Locate the cell with the specified text and output its (x, y) center coordinate. 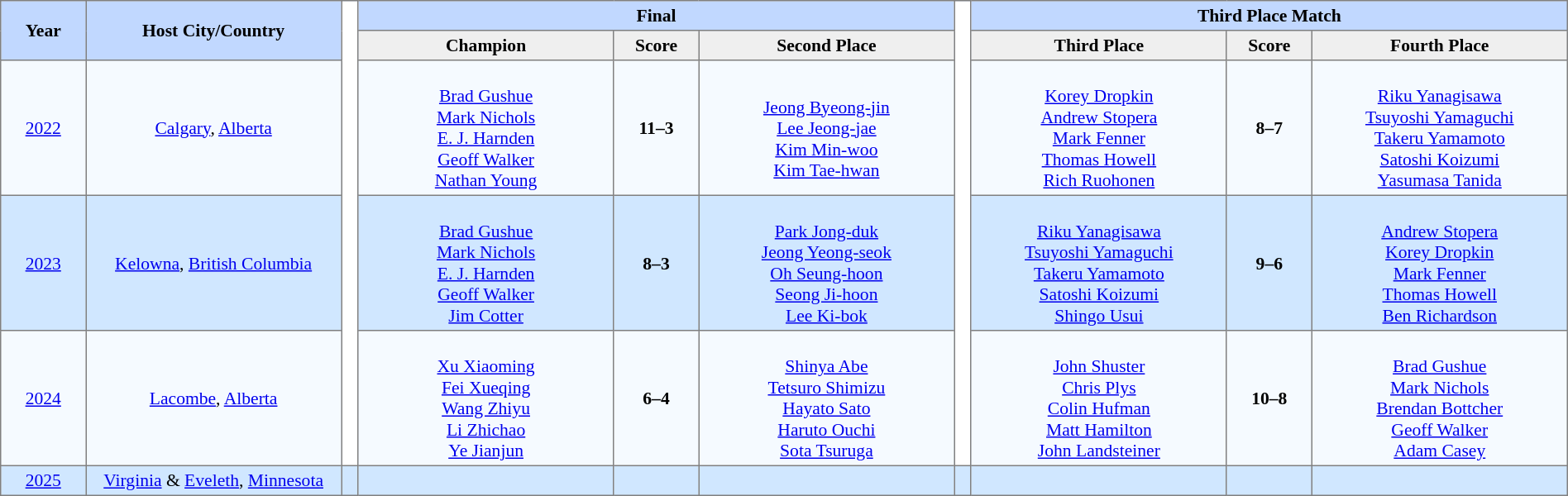
John ShusterChris PlysColin HufmanMatt HamiltonJohn Landsteiner (1098, 398)
2024 (43, 398)
6–4 (657, 398)
Brad GushueMark NicholsE. J. HarndenGeoff WalkerJim Cotter (486, 263)
2022 (43, 128)
Riku Yanagisawa Tsuyoshi YamaguchiTakeru YamamotoSatoshi KoizumiYasumasa Tanida (1439, 128)
11–3 (657, 128)
Final (657, 16)
2025 (43, 480)
Third Place Match (1269, 16)
2023 (43, 263)
Xu XiaomingFei XueqingWang ZhiyuLi ZhichaoYe Jianjun (486, 398)
Riku Yanagisawa Tsuyoshi YamaguchiTakeru YamamotoSatoshi KoizumiShingo Usui (1098, 263)
10–8 (1269, 398)
Park Jong-dukJeong Yeong-seokOh Seung-hoonSeong Ji-hoonLee Ki-bok (827, 263)
9–6 (1269, 263)
Champion (486, 45)
Andrew StoperaKorey DropkinMark FennerThomas HowellBen Richardson (1439, 263)
Host City/Country (213, 31)
Third Place (1098, 45)
Kelowna, British Columbia (213, 263)
Brad GushueMark NicholsE. J. HarndenGeoff WalkerNathan Young (486, 128)
Lacombe, Alberta (213, 398)
Fourth Place (1439, 45)
Year (43, 31)
Shinya AbeTetsuro ShimizuHayato SatoHaruto OuchiSota Tsuruga (827, 398)
Calgary, Alberta (213, 128)
Second Place (827, 45)
Virginia & Eveleth, Minnesota (213, 480)
Korey DropkinAndrew StoperaMark FennerThomas HowellRich Ruohonen (1098, 128)
Brad GushueMark NicholsBrendan BottcherGeoff WalkerAdam Casey (1439, 398)
Jeong Byeong-jinLee Jeong-jaeKim Min-wooKim Tae-hwan (827, 128)
8–7 (1269, 128)
8–3 (657, 263)
